Return the (X, Y) coordinate for the center point of the cell that contains the specified text.  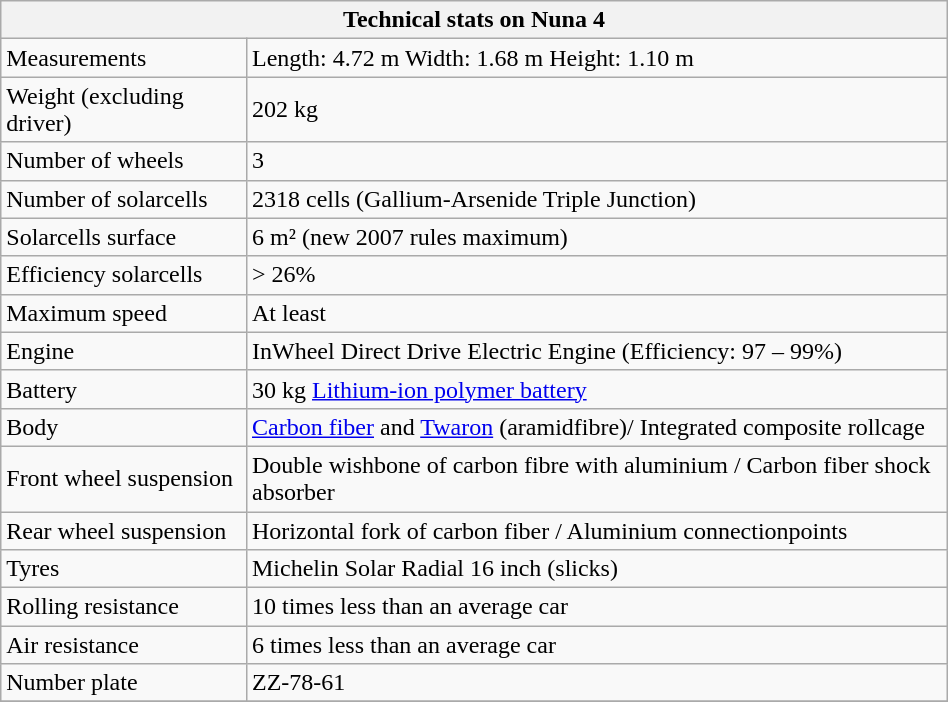
Carbon fiber and Twaron (aramidfibre)/ Integrated composite rollcage (596, 427)
Tyres (124, 569)
Efficiency solarcells (124, 275)
Number of wheels (124, 161)
Battery (124, 389)
Body (124, 427)
Maximum speed (124, 313)
Number of solarcells (124, 199)
Weight (excluding driver) (124, 110)
10 times less than an average car (596, 607)
Number plate (124, 683)
2318 cells (Gallium-Arsenide Triple Junction) (596, 199)
Air resistance (124, 645)
> 26% (596, 275)
6 m² (new 2007 rules maximum) (596, 237)
Front wheel suspension (124, 478)
Technical stats on Nuna 4 (474, 20)
3 (596, 161)
Solarcells surface (124, 237)
202 kg (596, 110)
6 times less than an average car (596, 645)
ZZ-78-61 (596, 683)
Double wishbone of carbon fibre with aluminium / Carbon fiber shock absorber (596, 478)
Measurements (124, 58)
Rear wheel suspension (124, 531)
Horizontal fork of carbon fiber / Aluminium connectionpoints (596, 531)
Engine (124, 351)
InWheel Direct Drive Electric Engine (Efficiency: 97 – 99%) (596, 351)
Michelin Solar Radial 16 inch (slicks) (596, 569)
30 kg Lithium-ion polymer battery (596, 389)
Length: 4.72 m Width: 1.68 m Height: 1.10 m (596, 58)
Rolling resistance (124, 607)
At least (596, 313)
